Capture the cell that displays the provided text and extract its [X, Y] central coordinate. 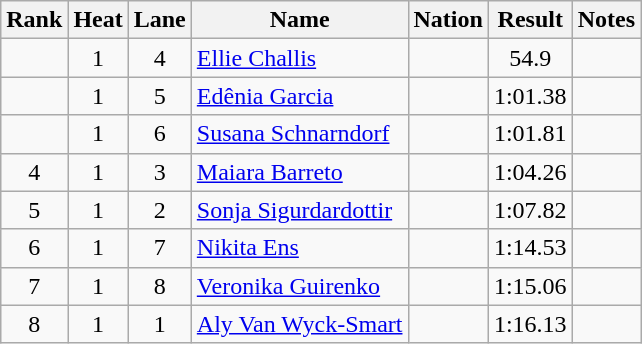
1:01.81 [530, 134]
1:04.26 [530, 172]
1:15.06 [530, 286]
Lane [160, 20]
Susana Schnarndorf [300, 134]
Heat [98, 20]
1:16.13 [530, 324]
Result [530, 20]
1:01.38 [530, 96]
Nikita Ens [300, 248]
Veronika Guirenko [300, 286]
Sonja Sigurdardottir [300, 210]
3 [160, 172]
Aly Van Wyck-Smart [300, 324]
Maiara Barreto [300, 172]
Name [300, 20]
Ellie Challis [300, 58]
Edênia Garcia [300, 96]
Rank [34, 20]
1:07.82 [530, 210]
Notes [606, 20]
Nation [448, 20]
54.9 [530, 58]
2 [160, 210]
1:14.53 [530, 248]
